For the text-containing cell, return its midpoint in [X, Y] coordinate format. 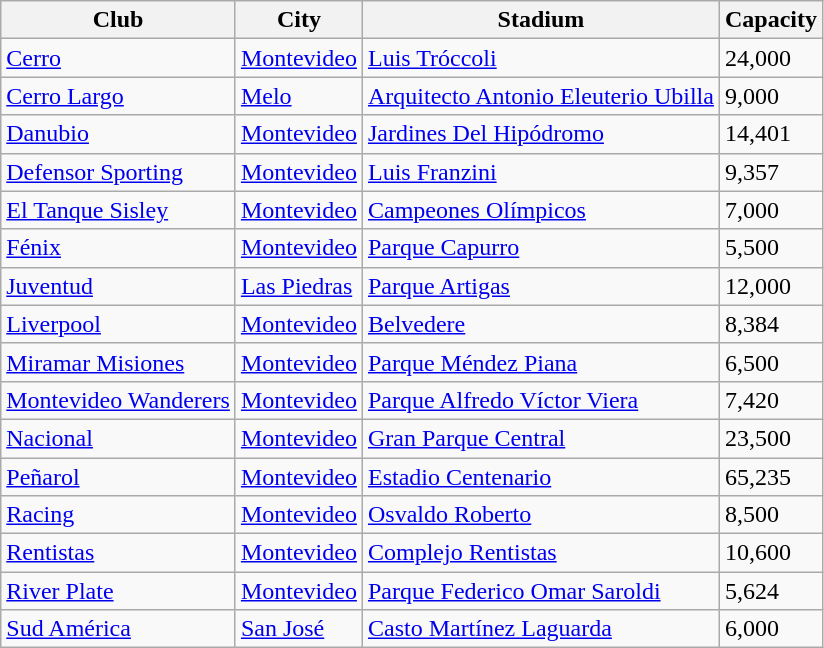
Parque Alfredo Víctor Viera [540, 400]
24,000 [770, 58]
7,420 [770, 400]
Juventud [118, 286]
City [298, 20]
Montevideo Wanderers [118, 400]
Nacional [118, 438]
Parque Federico Omar Saroldi [540, 591]
Miramar Misiones [118, 362]
Peñarol [118, 477]
Estadio Centenario [540, 477]
Parque Capurro [540, 248]
7,000 [770, 210]
Club [118, 20]
Luis Franzini [540, 172]
Racing [118, 515]
Capacity [770, 20]
Fénix [118, 248]
Luis Tróccoli [540, 58]
Campeones Olímpicos [540, 210]
Cerro [118, 58]
Belvedere [540, 324]
River Plate [118, 591]
Arquitecto Antonio Eleuterio Ubilla [540, 96]
Cerro Largo [118, 96]
Parque Artigas [540, 286]
5,624 [770, 591]
Osvaldo Roberto [540, 515]
14,401 [770, 134]
Melo [298, 96]
Complejo Rentistas [540, 553]
Las Piedras [298, 286]
8,500 [770, 515]
8,384 [770, 324]
Jardines Del Hipódromo [540, 134]
Liverpool [118, 324]
6,000 [770, 629]
Defensor Sporting [118, 172]
9,000 [770, 96]
5,500 [770, 248]
Parque Méndez Piana [540, 362]
Gran Parque Central [540, 438]
23,500 [770, 438]
Rentistas [118, 553]
12,000 [770, 286]
6,500 [770, 362]
65,235 [770, 477]
9,357 [770, 172]
El Tanque Sisley [118, 210]
Stadium [540, 20]
10,600 [770, 553]
Danubio [118, 134]
San José [298, 629]
Casto Martínez Laguarda [540, 629]
Sud América [118, 629]
